Detect which cell encompasses the target text, then output its (X, Y) center coordinate. 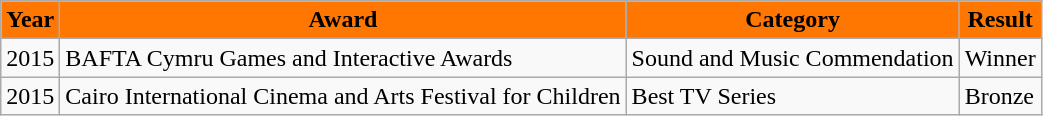
Bronze (1000, 96)
Result (1000, 20)
Year (30, 20)
Best TV Series (792, 96)
Category (792, 20)
BAFTA Cymru Games and Interactive Awards (343, 58)
Award (343, 20)
Cairo International Cinema and Arts Festival for Children (343, 96)
Winner (1000, 58)
Sound and Music Commendation (792, 58)
